Search for the cell housing the specified text and yield its (x, y) center coordinate. 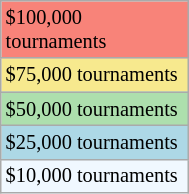
$10,000 tournaments (95, 176)
$100,000 tournaments (95, 29)
$25,000 tournaments (95, 142)
$50,000 tournaments (95, 109)
$75,000 tournaments (95, 75)
